Determine the (X, Y) coordinate at the center of the cell enclosing the given text.  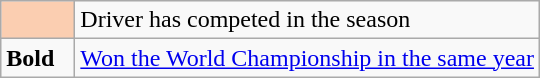
Bold (38, 58)
Driver has competed in the season (308, 20)
Won the World Championship in the same year (308, 58)
